Extract the (X, Y) coordinate from the center of the cell holding the provided text.  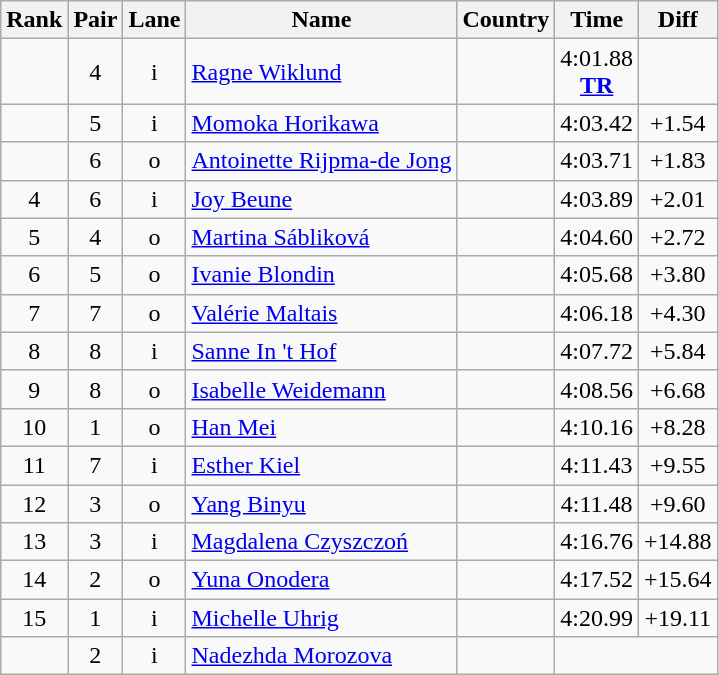
14 (34, 580)
4:07.72 (597, 351)
Sanne In 't Hof (322, 351)
+5.84 (678, 351)
Nadezhda Morozova (322, 656)
Diff (678, 20)
+3.80 (678, 275)
Magdalena Czyszczoń (322, 542)
Rank (34, 20)
4:05.68 (597, 275)
Martina Sábliková (322, 237)
Joy Beune (322, 199)
Time (597, 20)
4:06.18 (597, 313)
Pair (96, 20)
4:11.43 (597, 465)
4:01.88TR (597, 72)
4:04.60 (597, 237)
9 (34, 389)
4:20.99 (597, 618)
Yuna Onodera (322, 580)
Country (506, 20)
Han Mei (322, 427)
+15.64 (678, 580)
4:16.76 (597, 542)
Yang Binyu (322, 503)
Momoka Horikawa (322, 123)
Lane (154, 20)
+4.30 (678, 313)
12 (34, 503)
Isabelle Weidemann (322, 389)
Ragne Wiklund (322, 72)
+2.01 (678, 199)
4:03.89 (597, 199)
+1.83 (678, 161)
Name (322, 20)
10 (34, 427)
+19.11 (678, 618)
+1.54 (678, 123)
4:03.71 (597, 161)
+8.28 (678, 427)
+2.72 (678, 237)
Ivanie Blondin (322, 275)
Esther Kiel (322, 465)
Michelle Uhrig (322, 618)
4:17.52 (597, 580)
13 (34, 542)
+14.88 (678, 542)
11 (34, 465)
+9.60 (678, 503)
Valérie Maltais (322, 313)
4:08.56 (597, 389)
4:10.16 (597, 427)
+6.68 (678, 389)
+9.55 (678, 465)
Antoinette Rijpma-de Jong (322, 161)
15 (34, 618)
4:03.42 (597, 123)
4:11.48 (597, 503)
